Pinpoint the cell where the given text exists, returning its (X, Y) midpoint coordinate. 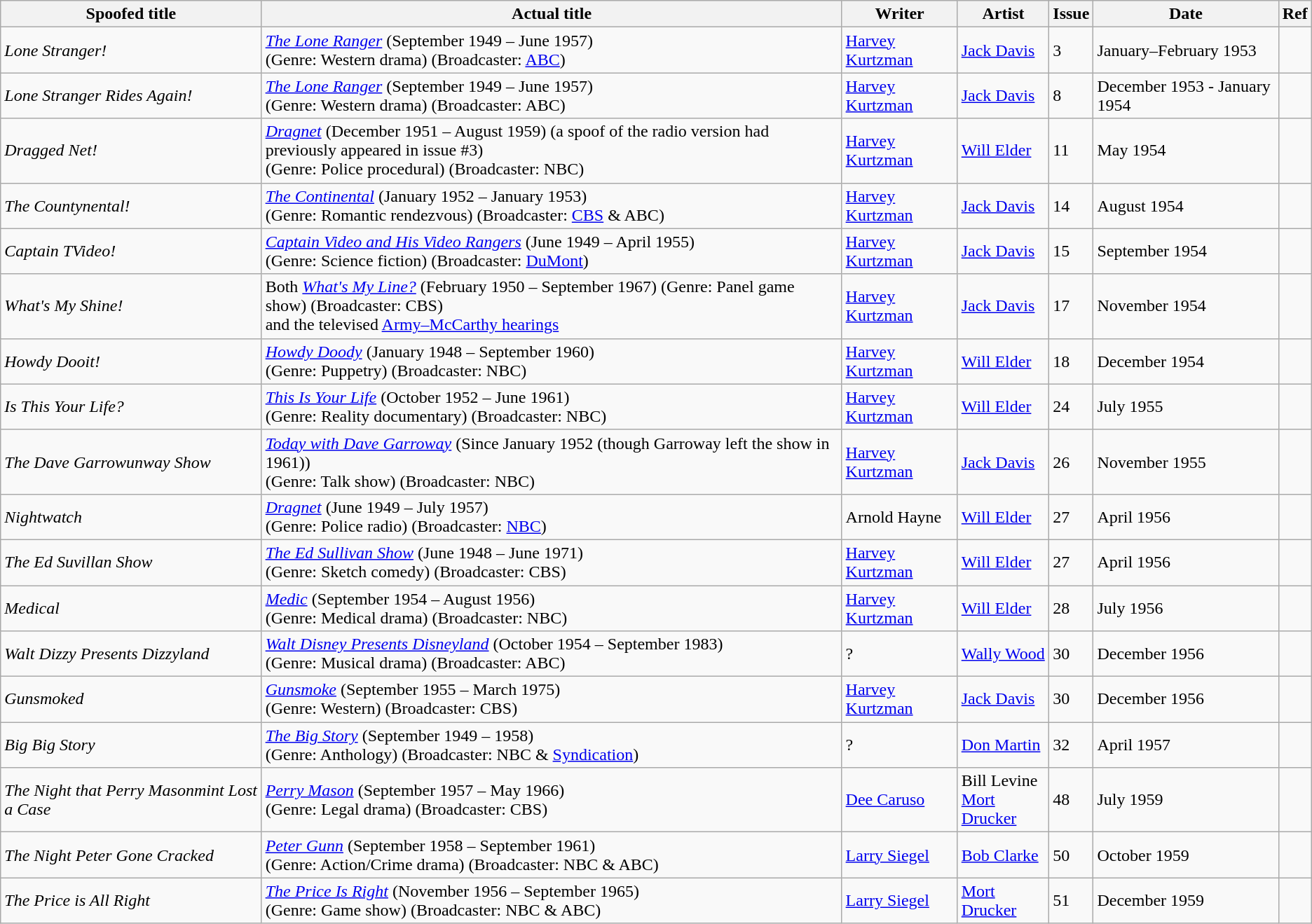
Medical (131, 608)
Spoofed title (131, 14)
Dragnet (June 1949 – July 1957)(Genre: Police radio) (Broadcaster: NBC) (552, 517)
15 (1071, 251)
Is This Your Life? (131, 406)
Bill LevineMort Drucker (1004, 800)
Mort Drucker (1004, 901)
Lone Stranger! (131, 50)
14 (1071, 206)
Medic (September 1954 – August 1956)(Genre: Medical drama) (Broadcaster: NBC) (552, 608)
September 1954 (1186, 251)
Walt Disney Presents Disneyland (October 1954 – September 1983)(Genre: Musical drama) (Broadcaster: ABC) (552, 654)
32 (1071, 745)
August 1954 (1186, 206)
Howdy Dooit! (131, 361)
Gunsmoked (131, 699)
Nightwatch (131, 517)
Dragged Net! (131, 151)
Arnold Hayne (900, 517)
48 (1071, 800)
Walt Dizzy Presents Dizzyland (131, 654)
The Dave Garrowunway Show (131, 462)
Actual title (552, 14)
The Countynental! (131, 206)
July 1956 (1186, 608)
April 1957 (1186, 745)
Date (1186, 14)
24 (1071, 406)
17 (1071, 306)
28 (1071, 608)
What's My Shine! (131, 306)
The Ed Sullivan Show (June 1948 – June 1971)(Genre: Sketch comedy) (Broadcaster: CBS) (552, 562)
The Night Peter Gone Cracked (131, 855)
3 (1071, 50)
Today with Dave Garroway (Since January 1952 (though Garroway left the show in 1961))(Genre: Talk show) (Broadcaster: NBC) (552, 462)
This Is Your Life (October 1952 – June 1961)(Genre: Reality documentary) (Broadcaster: NBC) (552, 406)
Dragnet (December 1951 – August 1959) (a spoof of the radio version had previously appeared in issue #3)(Genre: Police procedural) (Broadcaster: NBC) (552, 151)
July 1955 (1186, 406)
The Ed Suvillan Show (131, 562)
Lone Stranger Rides Again! (131, 95)
The Price Is Right (November 1956 – September 1965)(Genre: Game show) (Broadcaster: NBC & ABC) (552, 901)
Bob Clarke (1004, 855)
Howdy Doody (January 1948 – September 1960)(Genre: Puppetry) (Broadcaster: NBC) (552, 361)
The Big Story (September 1949 – 1958)(Genre: Anthology) (Broadcaster: NBC & Syndication) (552, 745)
Issue (1071, 14)
The Continental (January 1952 – January 1953)(Genre: Romantic rendezvous) (Broadcaster: CBS & ABC) (552, 206)
November 1955 (1186, 462)
Don Martin (1004, 745)
January–February 1953 (1186, 50)
Captain Video and His Video Rangers (June 1949 – April 1955)(Genre: Science fiction) (Broadcaster: DuMont) (552, 251)
Big Big Story (131, 745)
Both What's My Line? (February 1950 – September 1967) (Genre: Panel game show) (Broadcaster: CBS)and the televised Army–McCarthy hearings (552, 306)
51 (1071, 901)
Dee Caruso (900, 800)
The Night that Perry Masonmint Lost a Case (131, 800)
11 (1071, 151)
Captain TVideo! (131, 251)
Ref (1295, 14)
Artist (1004, 14)
December 1959 (1186, 901)
50 (1071, 855)
Writer (900, 14)
July 1959 (1186, 800)
Peter Gunn (September 1958 – September 1961)(Genre: Action/Crime drama) (Broadcaster: NBC & ABC) (552, 855)
8 (1071, 95)
October 1959 (1186, 855)
18 (1071, 361)
December 1954 (1186, 361)
The Price is All Right (131, 901)
Perry Mason (September 1957 – May 1966)(Genre: Legal drama) (Broadcaster: CBS) (552, 800)
May 1954 (1186, 151)
Wally Wood (1004, 654)
December 1953 - January 1954 (1186, 95)
Gunsmoke (September 1955 – March 1975)(Genre: Western) (Broadcaster: CBS) (552, 699)
November 1954 (1186, 306)
26 (1071, 462)
